For the text-containing cell, return its midpoint in [x, y] coordinate format. 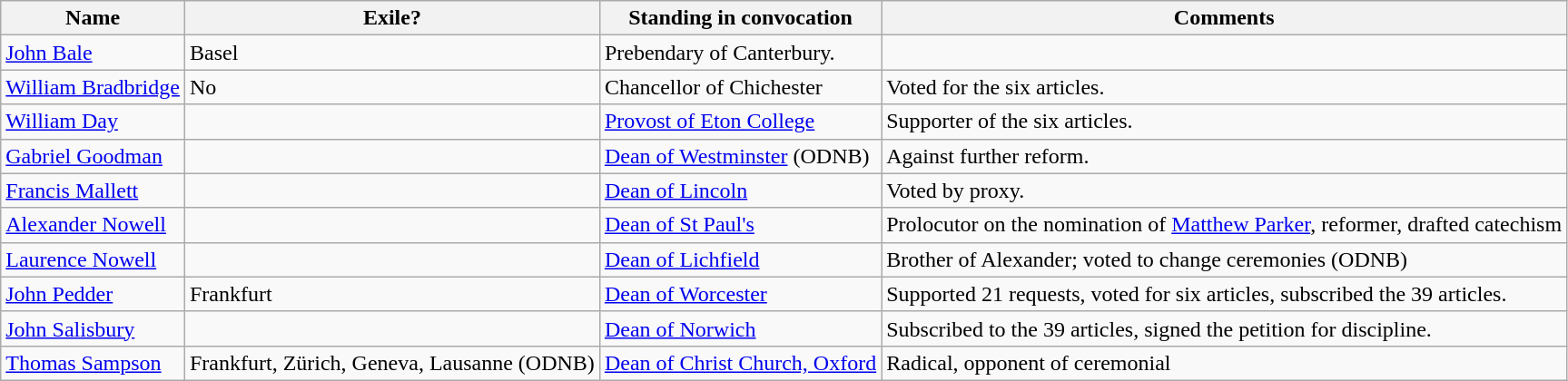
Voted for the six articles. [1224, 87]
Dean of Christ Church, Oxford [740, 363]
Dean of Norwich [740, 328]
Frankfurt, Zürich, Geneva, Lausanne (ODNB) [392, 363]
Comments [1224, 18]
Dean of Lichfield [740, 259]
Supported 21 requests, voted for six articles, subscribed the 39 articles. [1224, 294]
Frankfurt [392, 294]
Radical, opponent of ceremonial [1224, 363]
William Day [93, 122]
John Pedder [93, 294]
Francis Mallett [93, 190]
Subscribed to the 39 articles, signed the petition for discipline. [1224, 328]
Alexander Nowell [93, 225]
Gabriel Goodman [93, 156]
Dean of Worcester [740, 294]
Basel [392, 53]
Brother of Alexander; voted to change ceremonies (ODNB) [1224, 259]
Dean of Lincoln [740, 190]
John Bale [93, 53]
Provost of Eton College [740, 122]
Thomas Sampson [93, 363]
Dean of Westminster (ODNB) [740, 156]
Standing in convocation [740, 18]
Laurence Nowell [93, 259]
William Bradbridge [93, 87]
Exile? [392, 18]
Name [93, 18]
No [392, 87]
Supporter of the six articles. [1224, 122]
Chancellor of Chichester [740, 87]
John Salisbury [93, 328]
Against further reform. [1224, 156]
Prolocutor on the nomination of Matthew Parker, reformer, drafted catechism [1224, 225]
Prebendary of Canterbury. [740, 53]
Voted by proxy. [1224, 190]
Dean of St Paul's [740, 225]
